Identify which cell holds the provided text, then report its (X, Y) central coordinate. 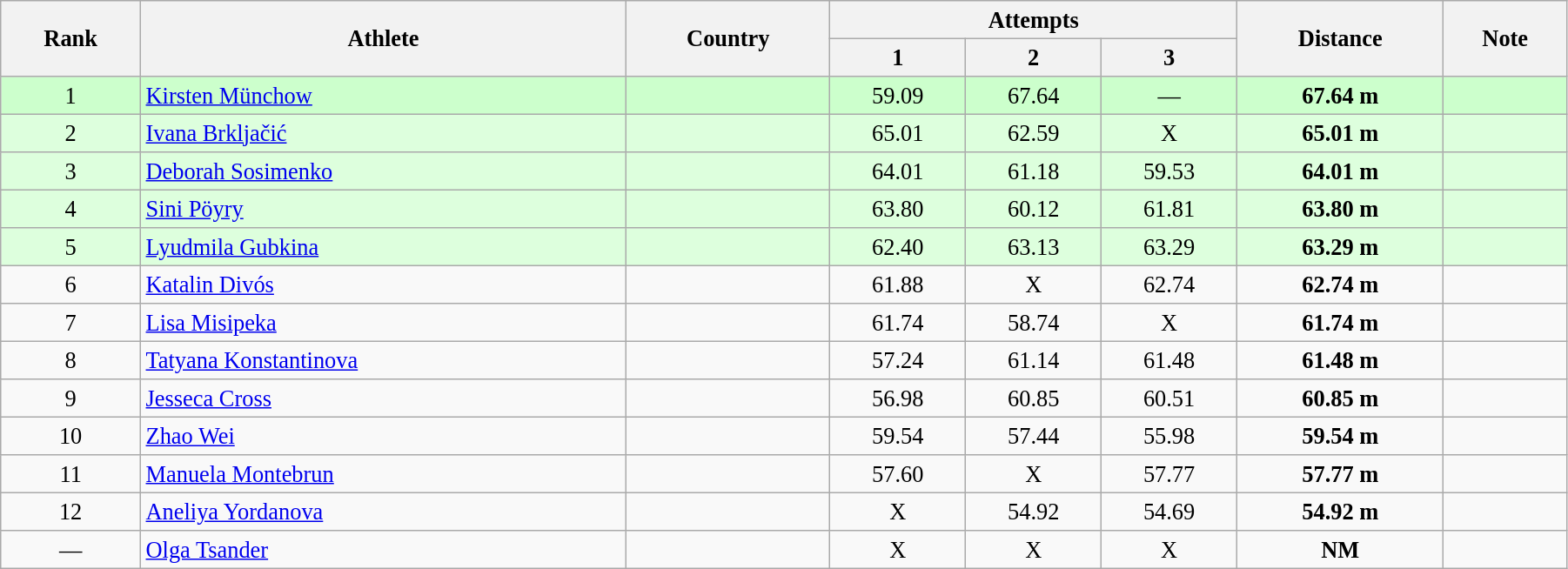
Distance (1340, 38)
60.12 (1034, 209)
61.18 (1034, 171)
4 (71, 209)
Deborah Sosimenko (384, 171)
62.40 (898, 247)
10 (71, 436)
59.54 m (1340, 436)
62.74 (1169, 284)
12 (71, 512)
54.92 (1034, 512)
57.44 (1034, 436)
8 (71, 360)
Tatyana Konstantinova (384, 360)
Jesseca Cross (384, 398)
61.74 (898, 323)
60.51 (1169, 398)
56.98 (898, 398)
Lisa Misipeka (384, 323)
65.01 (898, 133)
63.80 m (1340, 209)
Aneliya Yordanova (384, 512)
59.54 (898, 436)
67.64 m (1340, 95)
61.74 m (1340, 323)
64.01 m (1340, 171)
57.77 m (1340, 474)
61.48 (1169, 360)
Kirsten Münchow (384, 95)
Rank (71, 38)
67.64 (1034, 95)
Country (728, 38)
59.53 (1169, 171)
57.24 (898, 360)
Sini Pöyry (384, 209)
61.81 (1169, 209)
64.01 (898, 171)
NM (1340, 550)
63.13 (1034, 247)
Lyudmila Gubkina (384, 247)
54.69 (1169, 512)
61.48 m (1340, 360)
5 (71, 247)
9 (71, 398)
Athlete (384, 38)
6 (71, 284)
Olga Tsander (384, 550)
54.92 m (1340, 512)
7 (71, 323)
Ivana Brkljačić (384, 133)
62.74 m (1340, 284)
60.85 m (1340, 398)
63.80 (898, 209)
59.09 (898, 95)
61.88 (898, 284)
60.85 (1034, 398)
61.14 (1034, 360)
55.98 (1169, 436)
58.74 (1034, 323)
Note (1505, 38)
65.01 m (1340, 133)
57.77 (1169, 474)
63.29 (1169, 247)
Attempts (1034, 19)
Katalin Divós (384, 284)
63.29 m (1340, 247)
Zhao Wei (384, 436)
11 (71, 474)
Manuela Montebrun (384, 474)
62.59 (1034, 133)
57.60 (898, 474)
